Capture the cell that displays the provided text and extract its (x, y) central coordinate. 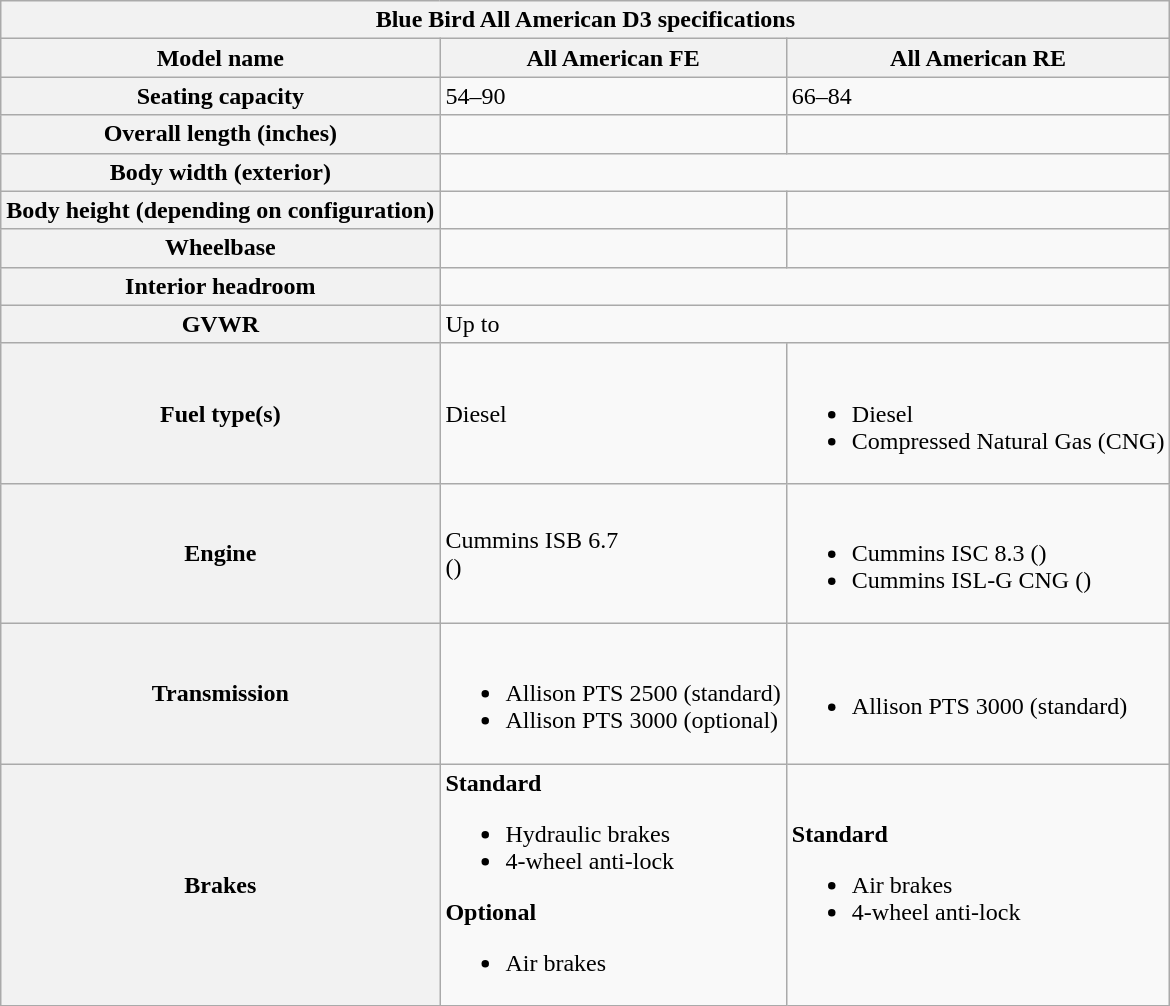
StandardAir brakes4-wheel anti-lock (978, 885)
66–84 (978, 96)
Interior headroom (220, 286)
All American RE (978, 58)
54–90 (613, 96)
Diesel (613, 413)
All American FE (613, 58)
Engine (220, 553)
Fuel type(s) (220, 413)
Model name (220, 58)
Up to (805, 324)
Transmission (220, 693)
Wheelbase (220, 248)
Cummins ISC 8.3 ()Cummins ISL-G CNG () (978, 553)
Overall length (inches) (220, 134)
Blue Bird All American D3 specifications (586, 20)
DieselCompressed Natural Gas (CNG) (978, 413)
Allison PTS 2500 (standard)Allison PTS 3000 (optional) (613, 693)
Body width (exterior) (220, 172)
Allison PTS 3000 (standard) (978, 693)
Cummins ISB 6.7() (613, 553)
StandardHydraulic brakes4-wheel anti-lockOptionalAir brakes (613, 885)
GVWR (220, 324)
Brakes (220, 885)
Seating capacity (220, 96)
Body height (depending on configuration) (220, 210)
